Provide the [x, y] coordinate of the cell's center where the given text is located.  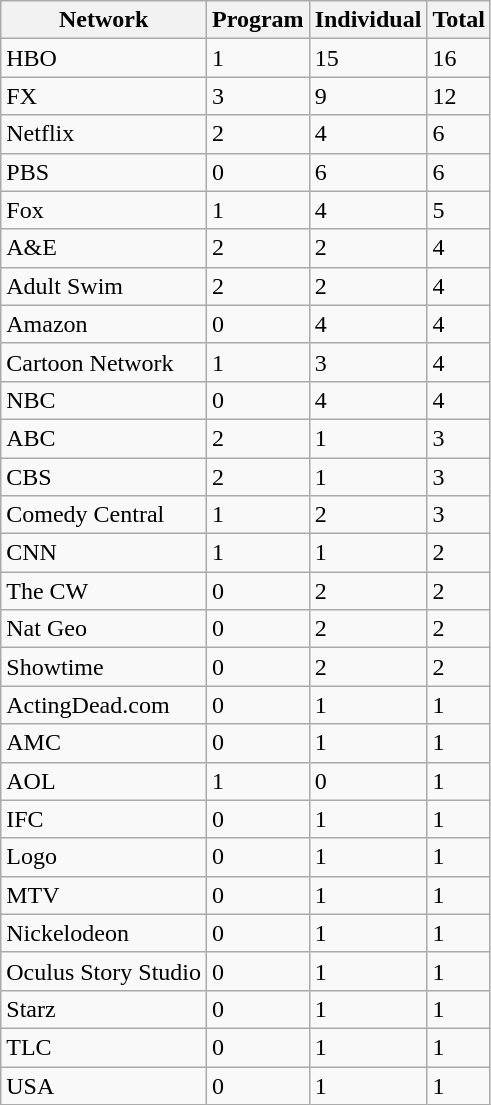
A&E [104, 248]
MTV [104, 895]
Showtime [104, 667]
Oculus Story Studio [104, 971]
TLC [104, 1047]
AMC [104, 743]
ABC [104, 438]
Nickelodeon [104, 933]
Network [104, 20]
Nat Geo [104, 629]
Starz [104, 1009]
Cartoon Network [104, 362]
NBC [104, 400]
FX [104, 96]
Program [258, 20]
5 [459, 210]
AOL [104, 781]
The CW [104, 591]
Individual [368, 20]
USA [104, 1085]
15 [368, 58]
9 [368, 96]
Amazon [104, 324]
Comedy Central [104, 515]
Total [459, 20]
IFC [104, 819]
Fox [104, 210]
CBS [104, 477]
Netflix [104, 134]
12 [459, 96]
Adult Swim [104, 286]
ActingDead.com [104, 705]
PBS [104, 172]
HBO [104, 58]
CNN [104, 553]
16 [459, 58]
Logo [104, 857]
